For the text-containing cell, return its midpoint in (x, y) coordinate format. 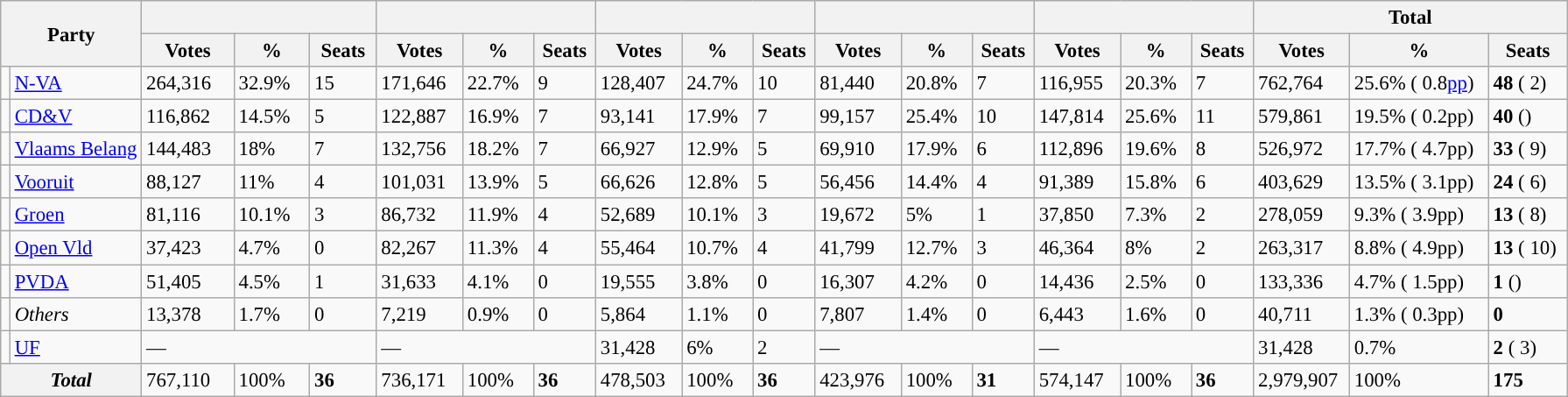
46,364 (1077, 248)
15.8% (1156, 182)
Party (72, 33)
66,927 (638, 149)
91,389 (1077, 182)
403,629 (1302, 182)
14.5% (271, 117)
13.9% (497, 182)
37,850 (1077, 215)
16,307 (858, 281)
4.1% (497, 281)
19,672 (858, 215)
0.9% (497, 314)
12.7% (937, 248)
579,861 (1302, 117)
574,147 (1077, 379)
81,116 (187, 215)
19,555 (638, 281)
56,456 (858, 182)
11.3% (497, 248)
99,157 (858, 117)
19.6% (1156, 149)
37,423 (187, 248)
736,171 (419, 379)
7,807 (858, 314)
128,407 (638, 83)
2.5% (1156, 281)
UF (75, 347)
2,979,907 (1302, 379)
4.2% (937, 281)
55,464 (638, 248)
CD&V (75, 117)
4.5% (271, 281)
Open Vld (75, 248)
7,219 (419, 314)
478,503 (638, 379)
15 (343, 83)
2 ( 3) (1527, 347)
11.9% (497, 215)
13,378 (187, 314)
25.6% (1156, 117)
278,059 (1302, 215)
13 ( 8) (1527, 215)
19.5% ( 0.2pp) (1418, 117)
PVDA (75, 281)
144,483 (187, 149)
8 (1222, 149)
147,814 (1077, 117)
10.7% (718, 248)
13.5% ( 3.1pp) (1418, 182)
17.7% ( 4.7pp) (1418, 149)
Groen (75, 215)
8% (1156, 248)
40,711 (1302, 314)
Vooruit (75, 182)
31 (1003, 379)
24 ( 6) (1527, 182)
526,972 (1302, 149)
81,440 (858, 83)
263,317 (1302, 248)
9.3% ( 3.9pp) (1418, 215)
6,443 (1077, 314)
122,887 (419, 117)
6% (718, 347)
18.2% (497, 149)
88,127 (187, 182)
32.9% (271, 83)
25.4% (937, 117)
22.7% (497, 83)
N-VA (75, 83)
12.9% (718, 149)
82,267 (419, 248)
Others (75, 314)
264,316 (187, 83)
51,405 (187, 281)
116,955 (1077, 83)
40 () (1527, 117)
112,896 (1077, 149)
20.8% (937, 83)
767,110 (187, 379)
11% (271, 182)
0.7% (1418, 347)
9 (564, 83)
93,141 (638, 117)
4.7% ( 1.5pp) (1418, 281)
16.9% (497, 117)
5,864 (638, 314)
1.3% ( 0.3pp) (1418, 314)
48 ( 2) (1527, 83)
14.4% (937, 182)
25.6% ( 0.8pp) (1418, 83)
33 ( 9) (1527, 149)
1.7% (271, 314)
423,976 (858, 379)
14,436 (1077, 281)
12.8% (718, 182)
8.8% ( 4.9pp) (1418, 248)
1.1% (718, 314)
1.4% (937, 314)
66,626 (638, 182)
762,764 (1302, 83)
171,646 (419, 83)
31,633 (419, 281)
1.6% (1156, 314)
1 () (1527, 281)
13 ( 10) (1527, 248)
86,732 (419, 215)
20.3% (1156, 83)
132,756 (419, 149)
Vlaams Belang (75, 149)
116,862 (187, 117)
24.7% (718, 83)
18% (271, 149)
133,336 (1302, 281)
7.3% (1156, 215)
3.8% (718, 281)
101,031 (419, 182)
52,689 (638, 215)
175 (1527, 379)
69,910 (858, 149)
41,799 (858, 248)
4.7% (271, 248)
5% (937, 215)
11 (1222, 117)
